Output the (x, y) coordinate of the center of the cell containing the given text.  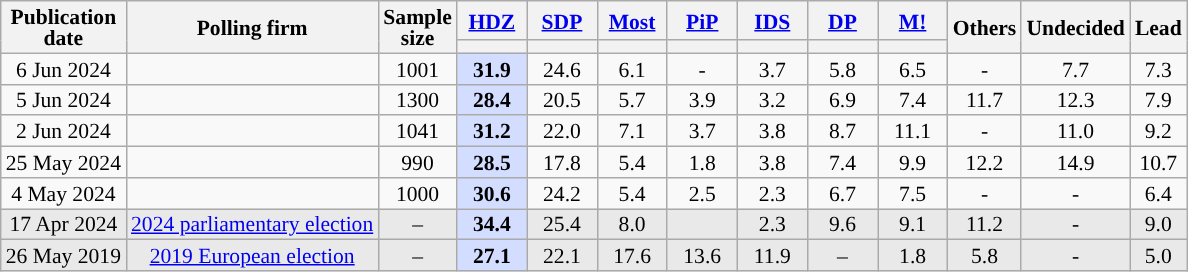
3.9 (702, 100)
11.9 (772, 256)
13.6 (702, 256)
20.5 (562, 100)
M! (913, 20)
2019 European election (252, 256)
8.0 (632, 224)
34.4 (492, 224)
6.9 (842, 100)
17 Apr 2024 (64, 224)
30.6 (492, 194)
5.0 (1158, 256)
31.9 (492, 68)
24.6 (562, 68)
31.2 (492, 132)
Most (632, 20)
DP (842, 20)
5 Jun 2024 (64, 100)
9.2 (1158, 132)
7.5 (913, 194)
1001 (417, 68)
25.4 (562, 224)
PiP (702, 20)
22.0 (562, 132)
11.7 (985, 100)
1300 (417, 100)
22.1 (562, 256)
10.7 (1158, 162)
9.9 (913, 162)
12.2 (985, 162)
3.2 (772, 100)
Undecided (1075, 27)
7.3 (1158, 68)
4 May 2024 (64, 194)
2.5 (702, 194)
11.1 (913, 132)
17.6 (632, 256)
Samplesize (417, 27)
26 May 2019 (64, 256)
990 (417, 162)
7.1 (632, 132)
5.7 (632, 100)
28.5 (492, 162)
Others (985, 27)
6.5 (913, 68)
Publicationdate (64, 27)
6.7 (842, 194)
6 Jun 2024 (64, 68)
28.4 (492, 100)
IDS (772, 20)
9.0 (1158, 224)
6.4 (1158, 194)
Lead (1158, 27)
11.0 (1075, 132)
7.9 (1158, 100)
9.1 (913, 224)
14.9 (1075, 162)
1041 (417, 132)
Polling firm (252, 27)
8.7 (842, 132)
HDZ (492, 20)
24.2 (562, 194)
6.1 (632, 68)
2 Jun 2024 (64, 132)
11.2 (985, 224)
2024 parliamentary election (252, 224)
1000 (417, 194)
27.1 (492, 256)
7.7 (1075, 68)
9.6 (842, 224)
12.3 (1075, 100)
25 May 2024 (64, 162)
17.8 (562, 162)
SDP (562, 20)
